Identify which cell holds the provided text, then report its (X, Y) central coordinate. 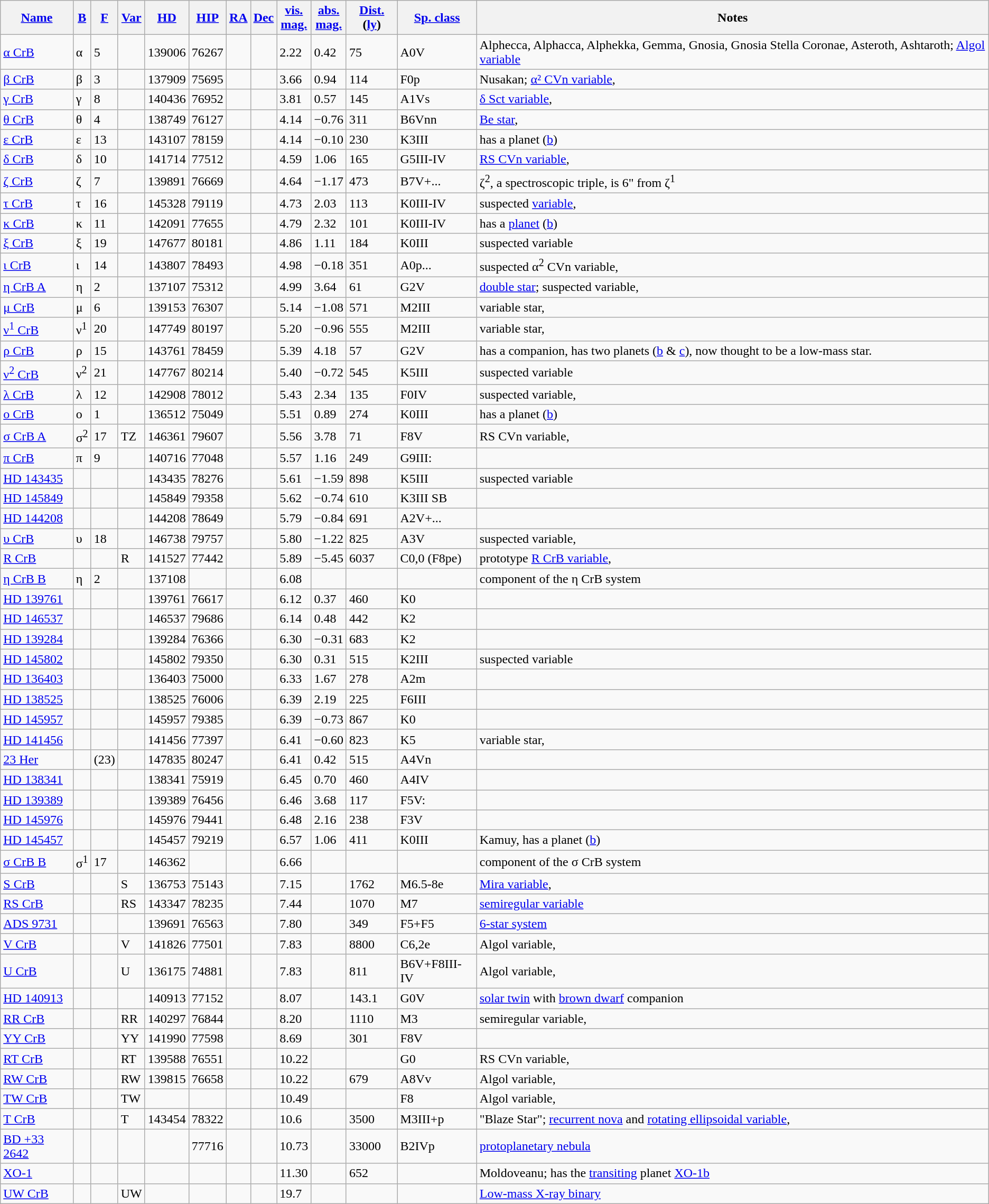
71 (372, 436)
138749 (167, 119)
"Blaze Star"; recurrent nova and rotating ellipsoidal variable, (732, 1119)
137107 (167, 287)
3.81 (294, 99)
HD 145957 (37, 719)
YY CrB (37, 1039)
F3V (437, 820)
679 (372, 1079)
18 (105, 539)
UW (131, 1193)
HD 139284 (37, 639)
7 (105, 182)
75695 (207, 79)
823 (372, 739)
−0.73 (329, 719)
136403 (167, 679)
0.37 (329, 599)
Nusakan; α² CVn variable, (732, 79)
T CrB (37, 1119)
Low-mass X-ray binary (732, 1193)
1070 (372, 904)
G9III: (437, 458)
RS CrB (37, 904)
BD +33 2642 (37, 1146)
γ (82, 99)
139389 (167, 800)
π (82, 458)
78459 (207, 351)
HD 138525 (37, 699)
A1Vs (437, 99)
−0.10 (329, 139)
M6.5-8e (437, 883)
351 (372, 265)
1762 (372, 883)
β (82, 79)
has a companion, has two planets (b & c), now thought to be a low-mass star. (732, 351)
−0.84 (329, 519)
σ CrB B (37, 862)
γ CrB (37, 99)
146537 (167, 619)
solar twin with brown dwarf companion (732, 999)
141990 (167, 1039)
274 (372, 415)
θ CrB (37, 119)
τ CrB (37, 203)
κ (82, 223)
145957 (167, 719)
1.11 (329, 243)
U (131, 972)
ι (82, 265)
B6V+F8III-IV (437, 972)
B (82, 18)
K3III SB (437, 498)
80214 (207, 373)
TW CrB (37, 1099)
Sp. class (437, 18)
75143 (207, 883)
79119 (207, 203)
HD 144208 (37, 519)
5.57 (294, 458)
139691 (167, 924)
δ (82, 159)
Notes (732, 18)
F5+F5 (437, 924)
139153 (167, 307)
143.1 (372, 999)
143761 (167, 351)
2.34 (329, 394)
1110 (372, 1019)
1 (105, 415)
4.86 (294, 243)
76456 (207, 800)
4.99 (294, 287)
5 (105, 52)
7.80 (294, 924)
F8 (437, 1099)
6.57 (294, 840)
139815 (167, 1079)
YY (131, 1039)
146738 (167, 539)
RT (131, 1059)
0.48 (329, 619)
S CrB (37, 883)
Kamuy, has a planet (b) (732, 840)
141527 (167, 559)
β CrB (37, 79)
−1.17 (329, 182)
component of the η CrB system (732, 579)
79219 (207, 840)
79757 (207, 539)
η CrB B (37, 579)
C6,2e (437, 944)
K5 (437, 739)
545 (372, 373)
RA (238, 18)
3.68 (329, 800)
2.16 (329, 820)
33000 (372, 1146)
77442 (207, 559)
5.80 (294, 539)
278 (372, 679)
139006 (167, 52)
semiregular variable, (732, 1019)
0.94 (329, 79)
79607 (207, 436)
76952 (207, 99)
691 (372, 519)
4.73 (294, 203)
B6Vnn (437, 119)
5.61 (294, 478)
144208 (167, 519)
76617 (207, 599)
V CrB (37, 944)
σ2 (82, 436)
−0.74 (329, 498)
5.89 (294, 559)
74881 (207, 972)
19 (105, 243)
8.69 (294, 1039)
683 (372, 639)
RW (131, 1079)
10.73 (294, 1146)
Be star, (732, 119)
571 (372, 307)
η CrB A (37, 287)
16 (105, 203)
λ CrB (37, 394)
Alphecca, Alphacca, Alphekka, Gemma, Gnosia, Gnosia Stella Coronae, Asteroth, Ashtaroth; Algol variable (732, 52)
ν2 CrB (37, 373)
4.18 (329, 351)
79686 (207, 619)
κ CrB (37, 223)
M3 (437, 1019)
5.14 (294, 307)
8.07 (294, 999)
147677 (167, 243)
σ1 (82, 862)
137108 (167, 579)
HD 145849 (37, 498)
HD 143435 (37, 478)
76366 (207, 639)
610 (372, 498)
76551 (207, 1059)
146361 (167, 436)
61 (372, 287)
U CrB (37, 972)
143807 (167, 265)
76844 (207, 1019)
15 (105, 351)
F5V: (437, 800)
147749 (167, 330)
76563 (207, 924)
142908 (167, 394)
M7 (437, 904)
141456 (167, 739)
RS (131, 904)
prototype R CrB variable, (732, 559)
311 (372, 119)
UW CrB (37, 1193)
141826 (167, 944)
4.64 (294, 182)
76669 (207, 182)
4.98 (294, 265)
6.66 (294, 862)
V (131, 944)
12 (105, 394)
75312 (207, 287)
ε (82, 139)
−0.72 (329, 373)
υ CrB (37, 539)
80247 (207, 759)
2.03 (329, 203)
0.31 (329, 659)
79441 (207, 820)
225 (372, 699)
ξ CrB (37, 243)
184 (372, 243)
τ (82, 203)
75919 (207, 779)
semiregular variable (732, 904)
5.79 (294, 519)
442 (372, 619)
RR CrB (37, 1019)
δ Sct variable, (732, 99)
3 (105, 79)
79358 (207, 498)
K3III (437, 139)
10.49 (294, 1099)
145328 (167, 203)
78012 (207, 394)
ι CrB (37, 265)
3.64 (329, 287)
HD 139761 (37, 599)
ο (82, 415)
139891 (167, 182)
HD 141456 (37, 739)
79350 (207, 659)
230 (372, 139)
−0.60 (329, 739)
υ (82, 539)
Dec (264, 18)
165 (372, 159)
137909 (167, 79)
75 (372, 52)
RW CrB (37, 1079)
140913 (167, 999)
δ CrB (37, 159)
TZ (131, 436)
19.7 (294, 1193)
249 (372, 458)
143107 (167, 139)
2.19 (329, 699)
F0IV (437, 394)
ADS 9731 (37, 924)
Dist. (ly) (372, 18)
G0V (437, 999)
3.66 (294, 79)
μ (82, 307)
10 (105, 159)
75049 (207, 415)
10.6 (294, 1119)
6 (105, 307)
6.46 (294, 800)
μ CrB (37, 307)
T (131, 1119)
6-star system (732, 924)
77397 (207, 739)
ξ (82, 243)
76307 (207, 307)
HD 136403 (37, 679)
652 (372, 1173)
double star; suspected variable, (732, 287)
76127 (207, 119)
B7V+... (437, 182)
3500 (372, 1119)
80181 (207, 243)
ζ (82, 182)
146362 (167, 862)
473 (372, 182)
136175 (167, 972)
349 (372, 924)
78649 (207, 519)
HD 138341 (37, 779)
6.33 (294, 679)
4.79 (294, 223)
4.59 (294, 159)
76006 (207, 699)
57 (372, 351)
σ CrB A (37, 436)
ρ (82, 351)
138341 (167, 779)
77655 (207, 223)
G0 (437, 1059)
ν1 (82, 330)
Name (37, 18)
898 (372, 478)
ο CrB (37, 415)
6.08 (294, 579)
−1.59 (329, 478)
78493 (207, 265)
147767 (167, 373)
78235 (207, 904)
6.45 (294, 779)
HD 145802 (37, 659)
77598 (207, 1039)
ζ2, a spectroscopic triple, is 6" from ζ1 (732, 182)
protoplanetary nebula (732, 1146)
78276 (207, 478)
143435 (167, 478)
11 (105, 223)
Moldoveanu; has the transiting planet XO-1b (732, 1173)
R CrB (37, 559)
Mira variable, (732, 883)
HD 140913 (37, 999)
0.57 (329, 99)
−0.31 (329, 639)
5.39 (294, 351)
RR (131, 1019)
G5III-IV (437, 159)
5.40 (294, 373)
α (82, 52)
ν2 (82, 373)
A8Vv (437, 1079)
−1.22 (329, 539)
76658 (207, 1079)
825 (372, 539)
8.20 (294, 1019)
139588 (167, 1059)
Var (131, 18)
7.44 (294, 904)
RT CrB (37, 1059)
77512 (207, 159)
HD (167, 18)
5.43 (294, 394)
811 (372, 972)
HD 145457 (37, 840)
76267 (207, 52)
140716 (167, 458)
8 (105, 99)
139761 (167, 599)
14 (105, 265)
5.20 (294, 330)
A4IV (437, 779)
3.78 (329, 436)
77152 (207, 999)
0.70 (329, 779)
139284 (167, 639)
−0.76 (329, 119)
13 (105, 139)
A3V (437, 539)
141714 (167, 159)
135 (372, 394)
6.48 (294, 820)
4 (105, 119)
136512 (167, 415)
A0V (437, 52)
145802 (167, 659)
HD 145976 (37, 820)
20 (105, 330)
θ (82, 119)
π CrB (37, 458)
5.51 (294, 415)
−1.08 (329, 307)
23 Her (37, 759)
7.15 (294, 883)
77048 (207, 458)
0.89 (329, 415)
145 (372, 99)
ρ CrB (37, 351)
8800 (372, 944)
411 (372, 840)
9 (105, 458)
145849 (167, 498)
−0.18 (329, 265)
77501 (207, 944)
140436 (167, 99)
A4Vn (437, 759)
TW (131, 1099)
A2m (437, 679)
HIP (207, 18)
R (131, 559)
5.56 (294, 436)
λ (82, 394)
143347 (167, 904)
78322 (207, 1119)
1.67 (329, 679)
79385 (207, 719)
ε CrB (37, 139)
1.16 (329, 458)
147835 (167, 759)
HD 139389 (37, 800)
suspected α2 CVn variable, (732, 265)
K2III (437, 659)
A0p... (437, 265)
5.62 (294, 498)
142091 (167, 223)
75000 (207, 679)
6.14 (294, 619)
117 (372, 800)
−0.96 (329, 330)
α CrB (37, 52)
867 (372, 719)
140297 (167, 1019)
M3III+p (437, 1119)
11.30 (294, 1173)
ν1 CrB (37, 330)
C0,0 (F8pe) (437, 559)
136753 (167, 883)
2.32 (329, 223)
S (131, 883)
ζ CrB (37, 182)
238 (372, 820)
F0p (437, 79)
B2IVp (437, 1146)
abs.mag. (329, 18)
6037 (372, 559)
145976 (167, 820)
−5.45 (329, 559)
555 (372, 330)
77716 (207, 1146)
F6III (437, 699)
301 (372, 1039)
HD 146537 (37, 619)
2.22 (294, 52)
80197 (207, 330)
6.12 (294, 599)
F (105, 18)
113 (372, 203)
A2V+... (437, 519)
(23) (105, 759)
114 (372, 79)
21 (105, 373)
component of the σ CrB system (732, 862)
143454 (167, 1119)
78159 (207, 139)
XO-1 (37, 1173)
138525 (167, 699)
vis.mag. (294, 18)
145457 (167, 840)
101 (372, 223)
